Detect which cell encompasses the target text, then output its (x, y) center coordinate. 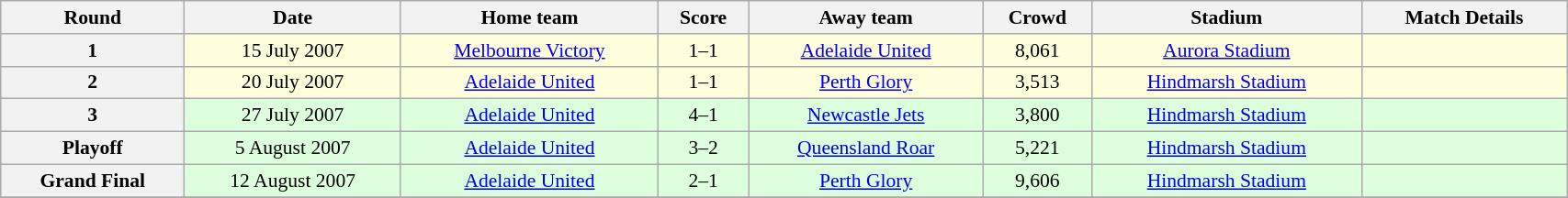
Queensland Roar (866, 148)
5 August 2007 (293, 148)
2 (93, 82)
Crowd (1038, 17)
2–1 (703, 181)
Newcastle Jets (866, 115)
1 (93, 50)
8,061 (1038, 50)
4–1 (703, 115)
Score (703, 17)
Date (293, 17)
Aurora Stadium (1226, 50)
5,221 (1038, 148)
Melbourne Victory (529, 50)
3,800 (1038, 115)
3–2 (703, 148)
Round (93, 17)
3 (93, 115)
Playoff (93, 148)
9,606 (1038, 181)
Match Details (1464, 17)
12 August 2007 (293, 181)
Away team (866, 17)
Home team (529, 17)
Stadium (1226, 17)
Grand Final (93, 181)
15 July 2007 (293, 50)
3,513 (1038, 82)
20 July 2007 (293, 82)
27 July 2007 (293, 115)
